Return [x, y] of the center of cell containing provided text 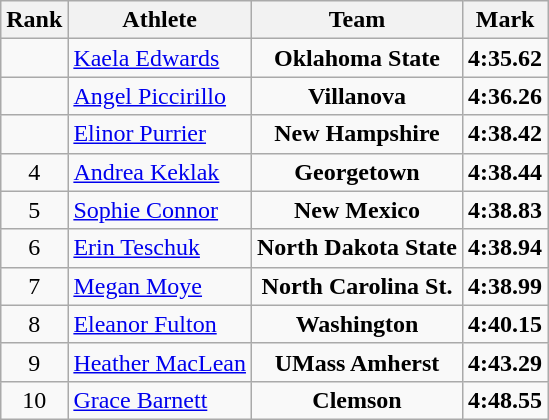
4:38.94 [506, 248]
4:40.15 [506, 324]
8 [34, 324]
4:35.62 [506, 58]
Athlete [160, 20]
Kaela Edwards [160, 58]
Villanova [356, 96]
North Carolina St. [356, 286]
Oklahoma State [356, 58]
Clemson [356, 400]
Washington [356, 324]
5 [34, 210]
Team [356, 20]
4:38.83 [506, 210]
7 [34, 286]
Andrea Keklak [160, 172]
Heather MacLean [160, 362]
9 [34, 362]
4:38.44 [506, 172]
Rank [34, 20]
4:38.42 [506, 134]
Elinor Purrier [160, 134]
Grace Barnett [160, 400]
New Hampshire [356, 134]
Sophie Connor [160, 210]
6 [34, 248]
4 [34, 172]
Megan Moye [160, 286]
UMass Amherst [356, 362]
Eleanor Fulton [160, 324]
4:43.29 [506, 362]
4:36.26 [506, 96]
Georgetown [356, 172]
New Mexico [356, 210]
Angel Piccirillo [160, 96]
Erin Teschuk [160, 248]
4:38.99 [506, 286]
4:48.55 [506, 400]
10 [34, 400]
North Dakota State [356, 248]
Mark [506, 20]
